Provide the [x, y] coordinate of the cell's center where the given text is located.  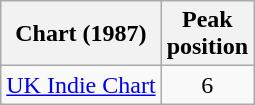
6 [207, 85]
UK Indie Chart [81, 85]
Chart (1987) [81, 34]
Peakposition [207, 34]
